Return the (X, Y) coordinate for the center point of the cell that contains the specified text.  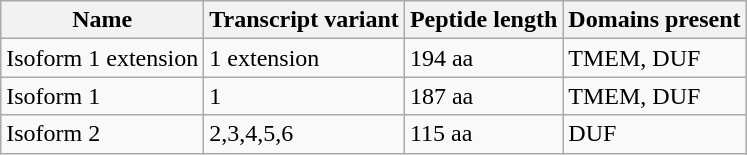
1 extension (304, 58)
Name (102, 20)
DUF (654, 134)
Isoform 1 extension (102, 58)
Isoform 2 (102, 134)
Peptide length (483, 20)
115 aa (483, 134)
187 aa (483, 96)
194 aa (483, 58)
Transcript variant (304, 20)
2,3,4,5,6 (304, 134)
1 (304, 96)
Isoform 1 (102, 96)
Domains present (654, 20)
